Extract the [x, y] coordinate from the center of the cell holding the provided text.  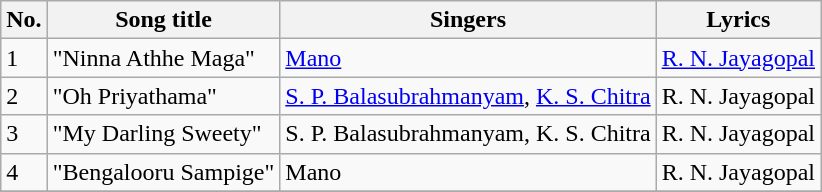
Lyrics [738, 20]
No. [24, 20]
3 [24, 134]
"My Darling Sweety" [164, 134]
2 [24, 96]
Song title [164, 20]
"Oh Priyathama" [164, 96]
1 [24, 58]
Singers [468, 20]
"Bengalooru Sampige" [164, 172]
"Ninna Athhe Maga" [164, 58]
4 [24, 172]
